Detect which cell encompasses the target text, then output its (x, y) center coordinate. 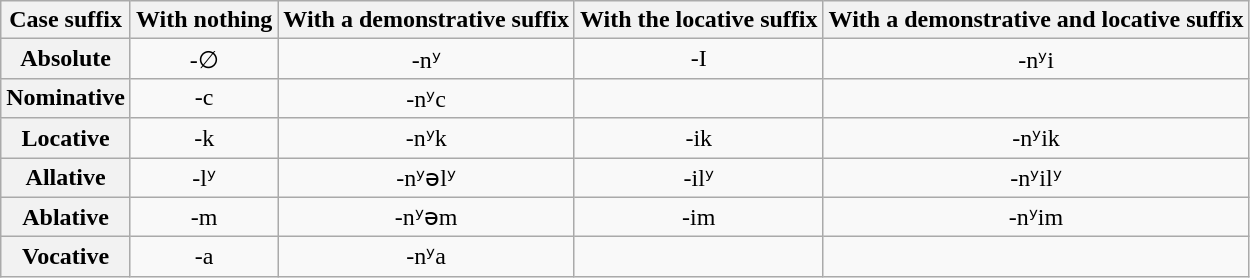
-nʸc (426, 98)
-c (204, 98)
Vocative (66, 257)
-nʸilʸ (1036, 178)
-k (204, 138)
With nothing (204, 20)
Locative (66, 138)
With the locative suffix (698, 20)
With a demonstrative suffix (426, 20)
-ik (698, 138)
-ilʸ (698, 178)
-nʸ (426, 59)
-nʸk (426, 138)
-nʸim (1036, 217)
Allative (66, 178)
Absolute (66, 59)
-I (698, 59)
-im (698, 217)
-nʸik (1036, 138)
Case suffix (66, 20)
Ablative (66, 217)
-a (204, 257)
-nʸǝm (426, 217)
Nominative (66, 98)
-lʸ (204, 178)
-nʸi (1036, 59)
-nʸǝlʸ (426, 178)
With a demonstrative and locative suffix (1036, 20)
-m (204, 217)
-∅ (204, 59)
-nʸa (426, 257)
